Return the (x, y) coordinate for the center point of the cell that contains the specified text.  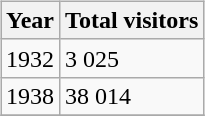
1932 (30, 58)
1938 (30, 96)
Total visitors (132, 20)
38 014 (132, 96)
3 025 (132, 58)
Year (30, 20)
